Extract the (x, y) coordinate from the center of the cell holding the provided text.  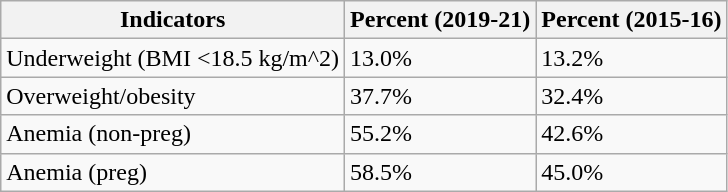
Underweight (BMI <18.5 kg/m^2) (173, 58)
58.5% (440, 172)
Anemia (preg) (173, 172)
32.4% (632, 96)
45.0% (632, 172)
13.0% (440, 58)
13.2% (632, 58)
Percent (2019-21) (440, 20)
42.6% (632, 134)
55.2% (440, 134)
Overweight/obesity (173, 96)
Percent (2015-16) (632, 20)
Indicators (173, 20)
Anemia (non-preg) (173, 134)
37.7% (440, 96)
